Output the [X, Y] coordinate of the center of the cell containing the given text.  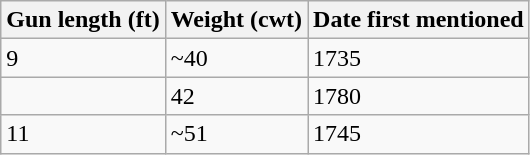
Date first mentioned [419, 20]
~40 [236, 58]
1745 [419, 134]
1735 [419, 58]
1780 [419, 96]
~51 [236, 134]
Gun length (ft) [83, 20]
Weight (cwt) [236, 20]
11 [83, 134]
9 [83, 58]
42 [236, 96]
